Return the [x, y] coordinate for the center point of the cell that contains the specified text.  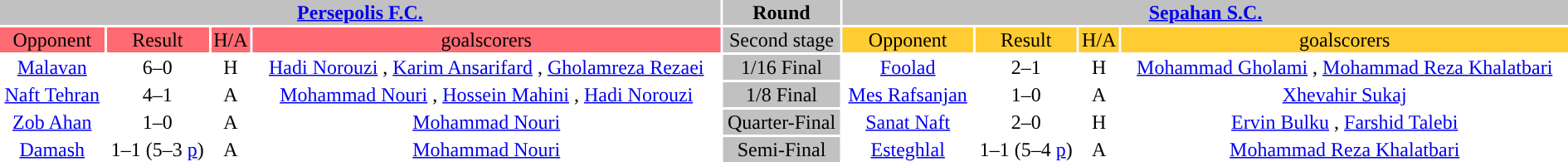
Round [782, 12]
Esteghlal [908, 150]
1/16 Final [782, 67]
2–1 [1025, 67]
Hadi Norouzi , Karim Ansarifard , Gholamreza Rezaei [486, 67]
Quarter-Final [782, 122]
Sepahan S.C. [1205, 12]
Naft Tehran [51, 95]
Mohammad Reza Khalatbari [1344, 150]
1/8 Final [782, 95]
Second stage [782, 40]
Mes Rafsanjan [908, 95]
Mohammad Nouri , Hossein Mahini , Hadi Norouzi [486, 95]
Sanat Naft [908, 122]
Zob Ahan [51, 122]
Persepolis F.C. [360, 12]
4–1 [158, 95]
6–0 [158, 67]
Damash [51, 150]
Ervin Bulku , Farshid Talebi [1344, 122]
Mohammad Gholami , Mohammad Reza Khalatbari [1344, 67]
2–0 [1025, 122]
Xhevahir Sukaj [1344, 95]
1–1 (5–4 p) [1025, 150]
1–1 (5–3 p) [158, 150]
Foolad [908, 67]
Malavan [51, 67]
Semi-Final [782, 150]
